Detect which cell encompasses the target text, then output its [X, Y] center coordinate. 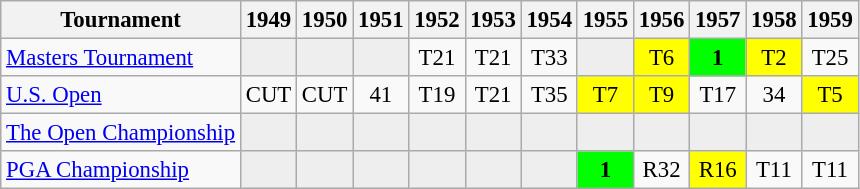
1954 [549, 20]
1956 [661, 20]
T35 [549, 95]
1950 [325, 20]
1957 [718, 20]
T7 [605, 95]
34 [774, 95]
R32 [661, 170]
T19 [437, 95]
41 [381, 95]
T5 [830, 95]
1949 [268, 20]
R16 [718, 170]
T17 [718, 95]
1955 [605, 20]
Masters Tournament [121, 58]
1959 [830, 20]
1951 [381, 20]
1958 [774, 20]
1952 [437, 20]
The Open Championship [121, 133]
T9 [661, 95]
Tournament [121, 20]
T2 [774, 58]
1953 [493, 20]
T6 [661, 58]
PGA Championship [121, 170]
U.S. Open [121, 95]
T25 [830, 58]
T33 [549, 58]
